From the cell containing the given text, extract its center point as (x, y) coordinate. 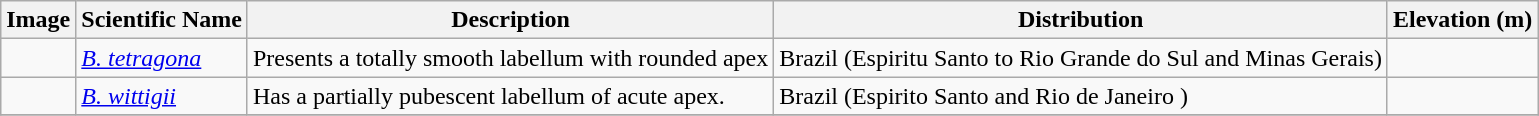
Brazil (Espiritu Santo to Rio Grande do Sul and Minas Gerais) (1081, 58)
B. wittigii (162, 96)
B. tetragona (162, 58)
Brazil (Espirito Santo and Rio de Janeiro ) (1081, 96)
Scientific Name (162, 20)
Has a partially pubescent labellum of acute apex. (510, 96)
Distribution (1081, 20)
Description (510, 20)
Presents a totally smooth labellum with rounded apex (510, 58)
Elevation (m) (1462, 20)
Image (38, 20)
